Identify which cell holds the provided text, then report its [X, Y] central coordinate. 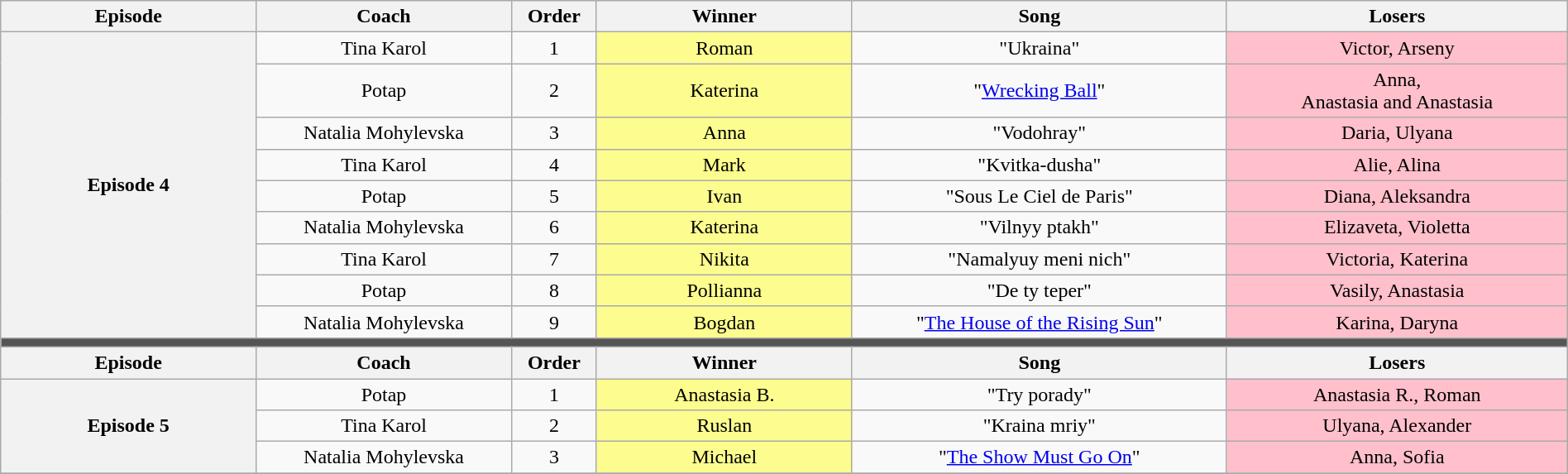
"De ty teper" [1039, 290]
Ruslan [724, 426]
Anna, Anastasia and Anastasia [1397, 91]
Anastasia R., Roman [1397, 395]
Vasily, Anastasia [1397, 290]
Victor, Arseny [1397, 48]
Anna [724, 133]
"The House of the Rising Sun" [1039, 322]
"Vodohray" [1039, 133]
"Wrecking Ball" [1039, 91]
Daria, Ulyana [1397, 133]
"Vilnyy ptakh" [1039, 227]
Episode 5 [129, 426]
Ivan [724, 196]
Victoria, Katerina [1397, 259]
"The Show Must Go On" [1039, 457]
Alie, Alina [1397, 165]
Karina, Daryna [1397, 322]
Diana, Aleksandra [1397, 196]
Pollianna [724, 290]
"Sous Le Ciel de Paris" [1039, 196]
Anastasia B. [724, 395]
6 [554, 227]
5 [554, 196]
"Kraina mriy" [1039, 426]
Episode 4 [129, 185]
7 [554, 259]
Michael [724, 457]
Roman [724, 48]
8 [554, 290]
"Try porady" [1039, 395]
9 [554, 322]
"Kvitka-dusha" [1039, 165]
Bogdan [724, 322]
Elizaveta, Violetta [1397, 227]
4 [554, 165]
"Ukraina" [1039, 48]
"Namalyuy meni nich" [1039, 259]
Anna, Sofia [1397, 457]
Nikita [724, 259]
Ulyana, Alexander [1397, 426]
Mark [724, 165]
